Determine the (X, Y) coordinate at the center of the cell enclosing the given text.  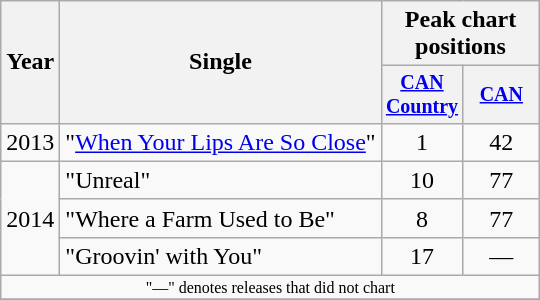
17 (422, 256)
CAN Country (422, 94)
8 (422, 218)
"When Your Lips Are So Close" (220, 142)
"Groovin' with You" (220, 256)
10 (422, 180)
2013 (30, 142)
"Where a Farm Used to Be" (220, 218)
"—" denotes releases that did not chart (270, 288)
Year (30, 62)
— (502, 256)
"Unreal" (220, 180)
Single (220, 62)
Peak chartpositions (460, 34)
1 (422, 142)
CAN (502, 94)
2014 (30, 218)
42 (502, 142)
